Return (X, Y) of the center of cell containing provided text 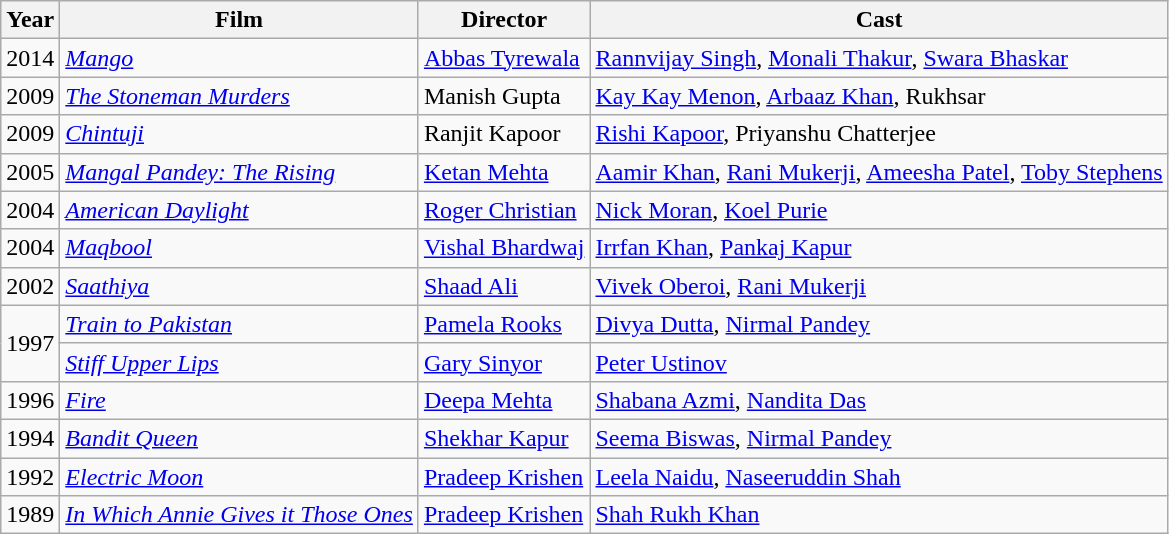
Year (30, 20)
Manish Gupta (504, 96)
Divya Dutta, Nirmal Pandey (879, 324)
Ketan Mehta (504, 172)
Irrfan Khan, Pankaj Kapur (879, 248)
Cast (879, 20)
2002 (30, 286)
Gary Sinyor (504, 362)
Mangal Pandey: The Rising (240, 172)
Roger Christian (504, 210)
1989 (30, 515)
Peter Ustinov (879, 362)
Shekhar Kapur (504, 438)
Ranjit Kapoor (504, 134)
Pamela Rooks (504, 324)
Vishal Bhardwaj (504, 248)
Shaad Ali (504, 286)
Shabana Azmi, Nandita Das (879, 400)
1992 (30, 477)
Film (240, 20)
Stiff Upper Lips (240, 362)
2005 (30, 172)
In Which Annie Gives it Those Ones (240, 515)
Train to Pakistan (240, 324)
1994 (30, 438)
Maqbool (240, 248)
Bandit Queen (240, 438)
Saathiya (240, 286)
Chintuji (240, 134)
Rishi Kapoor, Priyanshu Chatterjee (879, 134)
Shah Rukh Khan (879, 515)
Director (504, 20)
Kay Kay Menon, Arbaaz Khan, Rukhsar (879, 96)
Electric Moon (240, 477)
Aamir Khan, Rani Mukerji, Ameesha Patel, Toby Stephens (879, 172)
Vivek Oberoi, Rani Mukerji (879, 286)
The Stoneman Murders (240, 96)
2014 (30, 58)
Nick Moran, Koel Purie (879, 210)
1996 (30, 400)
American Daylight (240, 210)
Seema Biswas, Nirmal Pandey (879, 438)
Leela Naidu, Naseeruddin Shah (879, 477)
Mango (240, 58)
1997 (30, 343)
Fire (240, 400)
Rannvijay Singh, Monali Thakur, Swara Bhaskar (879, 58)
Deepa Mehta (504, 400)
Abbas Tyrewala (504, 58)
